From the cell containing the given text, extract its center point as (X, Y) coordinate. 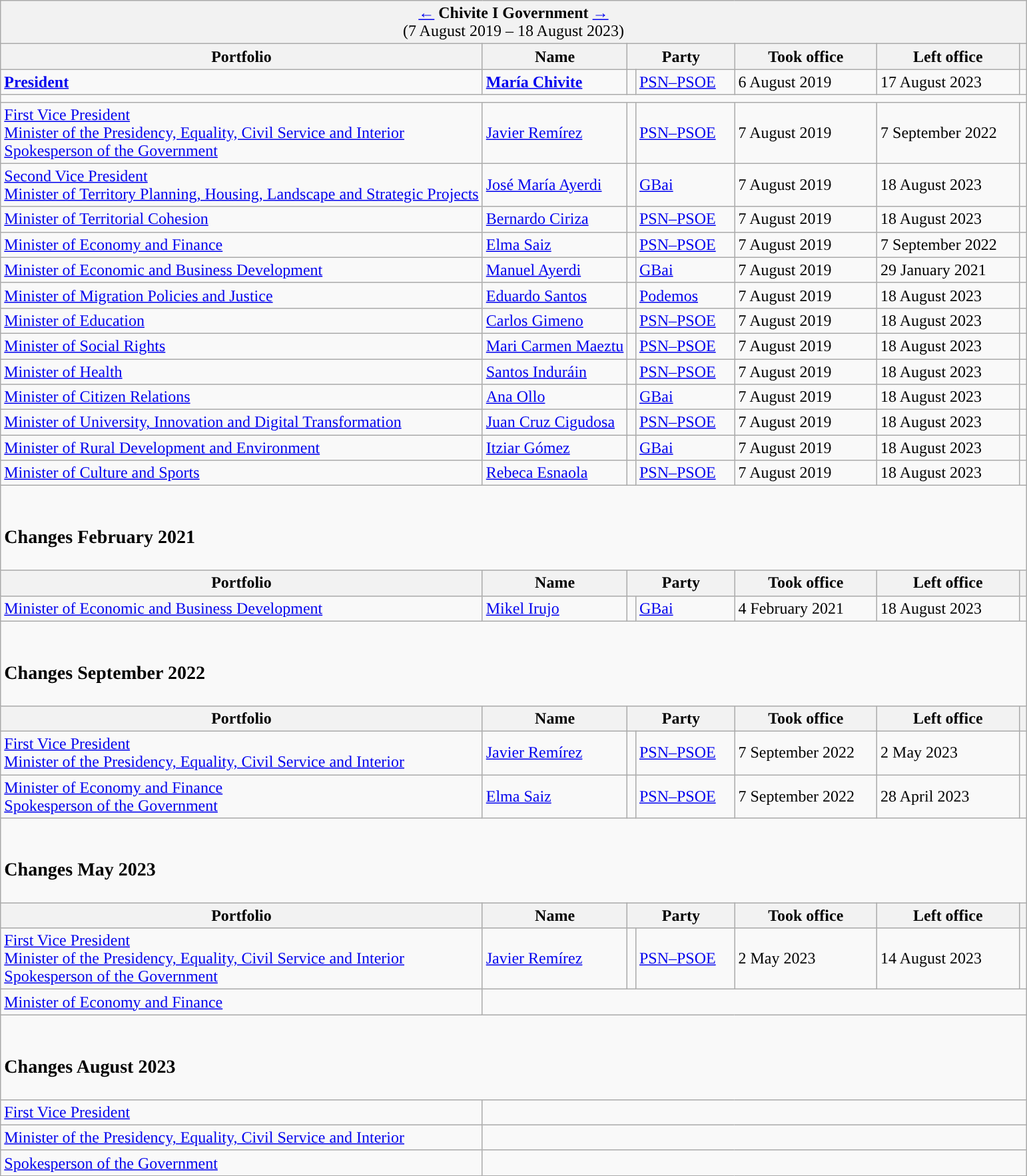
Spokesperson of the Government (241, 1163)
Manuel Ayerdi (555, 270)
Podemos (685, 295)
President (241, 82)
Minister of the Presidency, Equality, Civil Service and Interior (241, 1137)
Changes May 2023 (513, 861)
Carlos Gimeno (555, 320)
Minister of University, Innovation and Digital Transformation (241, 422)
Minister of Territorial Cohesion (241, 219)
28 April 2023 (948, 796)
4 February 2021 (806, 608)
Minister of Migration Policies and Justice (241, 295)
María Chivite (555, 82)
29 January 2021 (948, 270)
Bernardo Ciriza (555, 219)
Ana Ollo (555, 397)
Minister of Economy and FinanceSpokesperson of the Government (241, 796)
Changes February 2021 (513, 528)
14 August 2023 (948, 959)
6 August 2019 (806, 82)
Minister of Citizen Relations (241, 397)
First Vice PresidentMinister of the Presidency, Equality, Civil Service and Interior (241, 753)
José María Ayerdi (555, 185)
Juan Cruz Cigudosa (555, 422)
Changes August 2023 (513, 1057)
Rebeca Esnaola (555, 473)
← Chivite I Government →(7 August 2019 – 18 August 2023) (513, 23)
Minister of Culture and Sports (241, 473)
Minister of Social Rights (241, 346)
17 August 2023 (948, 82)
Santos Induráin (555, 371)
Second Vice PresidentMinister of Territory Planning, Housing, Landscape and Strategic Projects (241, 185)
Eduardo Santos (555, 295)
First Vice President (241, 1112)
Minister of Health (241, 371)
Changes September 2022 (513, 664)
Mikel Irujo (555, 608)
Mari Carmen Maeztu (555, 346)
Minister of Rural Development and Environment (241, 448)
Minister of Education (241, 320)
Itziar Gómez (555, 448)
